From the cell containing the given text, extract its center point as [X, Y] coordinate. 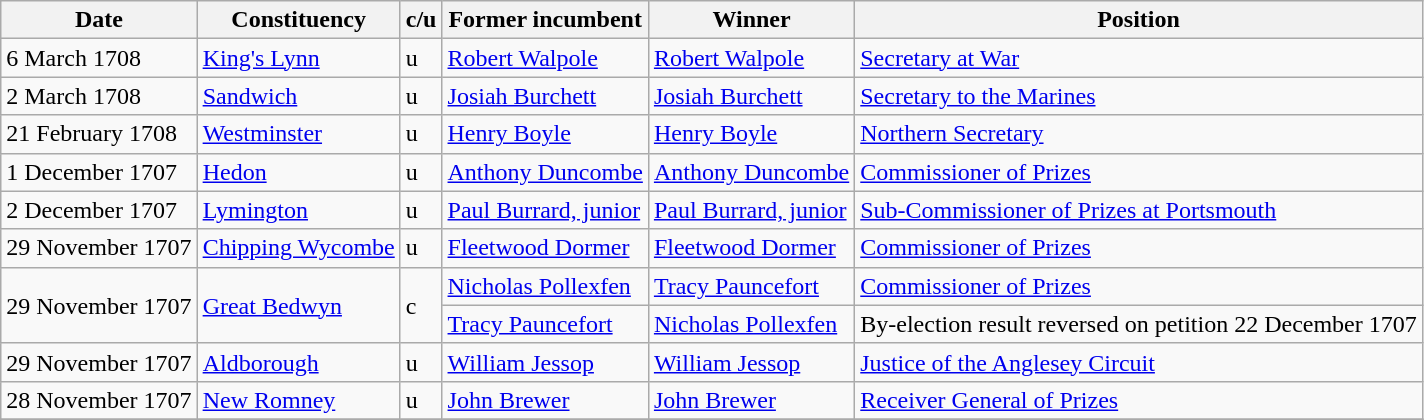
Sandwich [298, 96]
6 March 1708 [99, 58]
King's Lynn [298, 58]
Justice of the Anglesey Circuit [1139, 362]
Chipping Wycombe [298, 248]
Lymington [298, 210]
Hedon [298, 172]
New Romney [298, 400]
Sub-Commissioner of Prizes at Portsmouth [1139, 210]
Winner [751, 20]
2 March 1708 [99, 96]
Great Bedwyn [298, 305]
Date [99, 20]
c [421, 305]
c/u [421, 20]
Receiver General of Prizes [1139, 400]
Aldborough [298, 362]
Secretary to the Marines [1139, 96]
Position [1139, 20]
Northern Secretary [1139, 134]
28 November 1707 [99, 400]
Constituency [298, 20]
Westminster [298, 134]
Secretary at War [1139, 58]
2 December 1707 [99, 210]
Former incumbent [545, 20]
21 February 1708 [99, 134]
By-election result reversed on petition 22 December 1707 [1139, 324]
1 December 1707 [99, 172]
